From the cell containing the given text, extract its center point as [X, Y] coordinate. 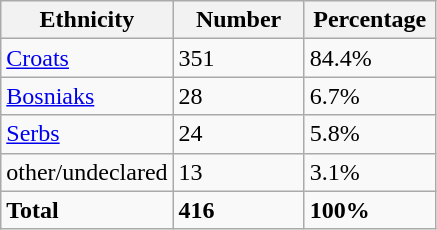
5.8% [370, 134]
3.1% [370, 172]
100% [370, 210]
28 [238, 96]
13 [238, 172]
Serbs [87, 134]
Bosniaks [87, 96]
Ethnicity [87, 20]
other/undeclared [87, 172]
6.7% [370, 96]
Croats [87, 58]
84.4% [370, 58]
Number [238, 20]
416 [238, 210]
351 [238, 58]
24 [238, 134]
Percentage [370, 20]
Total [87, 210]
